For the text-containing cell, return its midpoint in [x, y] coordinate format. 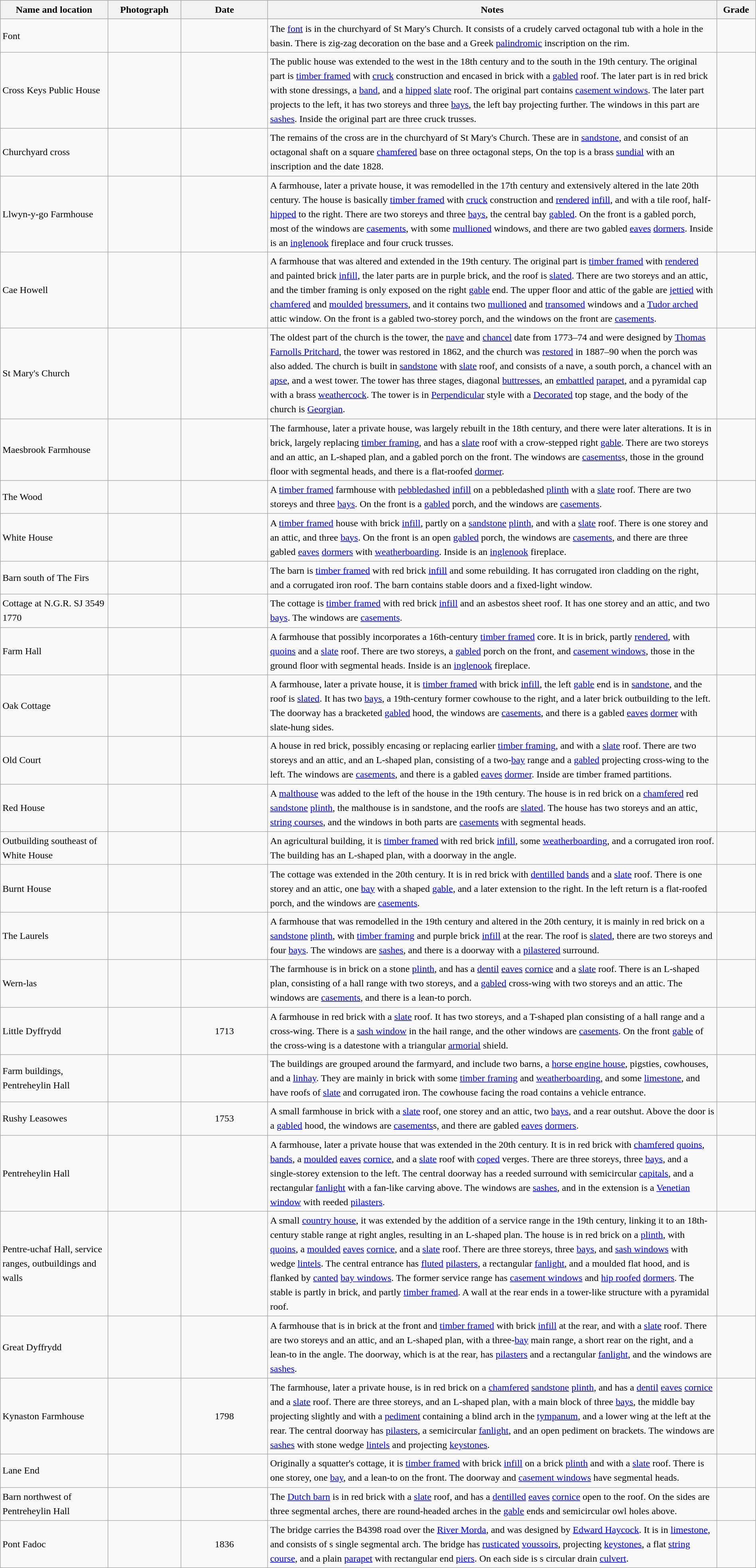
Great Dyffrydd [54, 1347]
Name and location [54, 10]
Farm buildings, Pentreheylin Hall [54, 1078]
1753 [224, 1119]
Cross Keys Public House [54, 90]
Photograph [144, 10]
Pont Fadoc [54, 1544]
White House [54, 537]
Outbuilding southeast of White House [54, 848]
The Wood [54, 497]
1798 [224, 1416]
Churchyard cross [54, 152]
Notes [492, 10]
Pentre-uchaf Hall, service ranges, outbuildings and walls [54, 1264]
Little Dyffrydd [54, 1031]
Cottage at N.G.R. SJ 3549 1770 [54, 611]
1713 [224, 1031]
Cae Howell [54, 290]
St Mary's Church [54, 373]
Llwyn-y-go Farmhouse [54, 214]
Rushy Leasowes [54, 1119]
Burnt House [54, 888]
Barn south of The Firs [54, 577]
The Laurels [54, 936]
Grade [736, 10]
Date [224, 10]
Old Court [54, 761]
Wern-las [54, 983]
Farm Hall [54, 651]
Font [54, 36]
Barn northwest of Pentreheylin Hall [54, 1504]
Maesbrook Farmhouse [54, 450]
Red House [54, 808]
1836 [224, 1544]
Kynaston Farmhouse [54, 1416]
Lane End [54, 1470]
Oak Cottage [54, 706]
Pentreheylin Hall [54, 1173]
